Extract the (x, y) coordinate from the center of the cell holding the provided text.  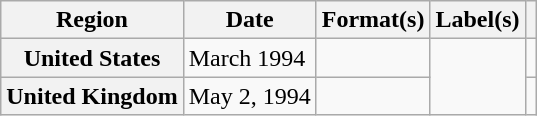
Date (250, 20)
March 1994 (250, 58)
May 2, 1994 (250, 96)
United States (92, 58)
Region (92, 20)
Label(s) (478, 20)
United Kingdom (92, 96)
Format(s) (373, 20)
